Capture the cell that displays the provided text and extract its [X, Y] central coordinate. 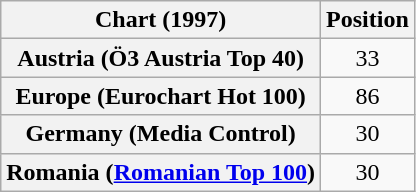
Germany (Media Control) [161, 134]
Austria (Ö3 Austria Top 40) [161, 58]
Position [368, 20]
Romania (Romanian Top 100) [161, 172]
33 [368, 58]
Europe (Eurochart Hot 100) [161, 96]
Chart (1997) [161, 20]
86 [368, 96]
